From the cell containing the given text, extract its center point as [X, Y] coordinate. 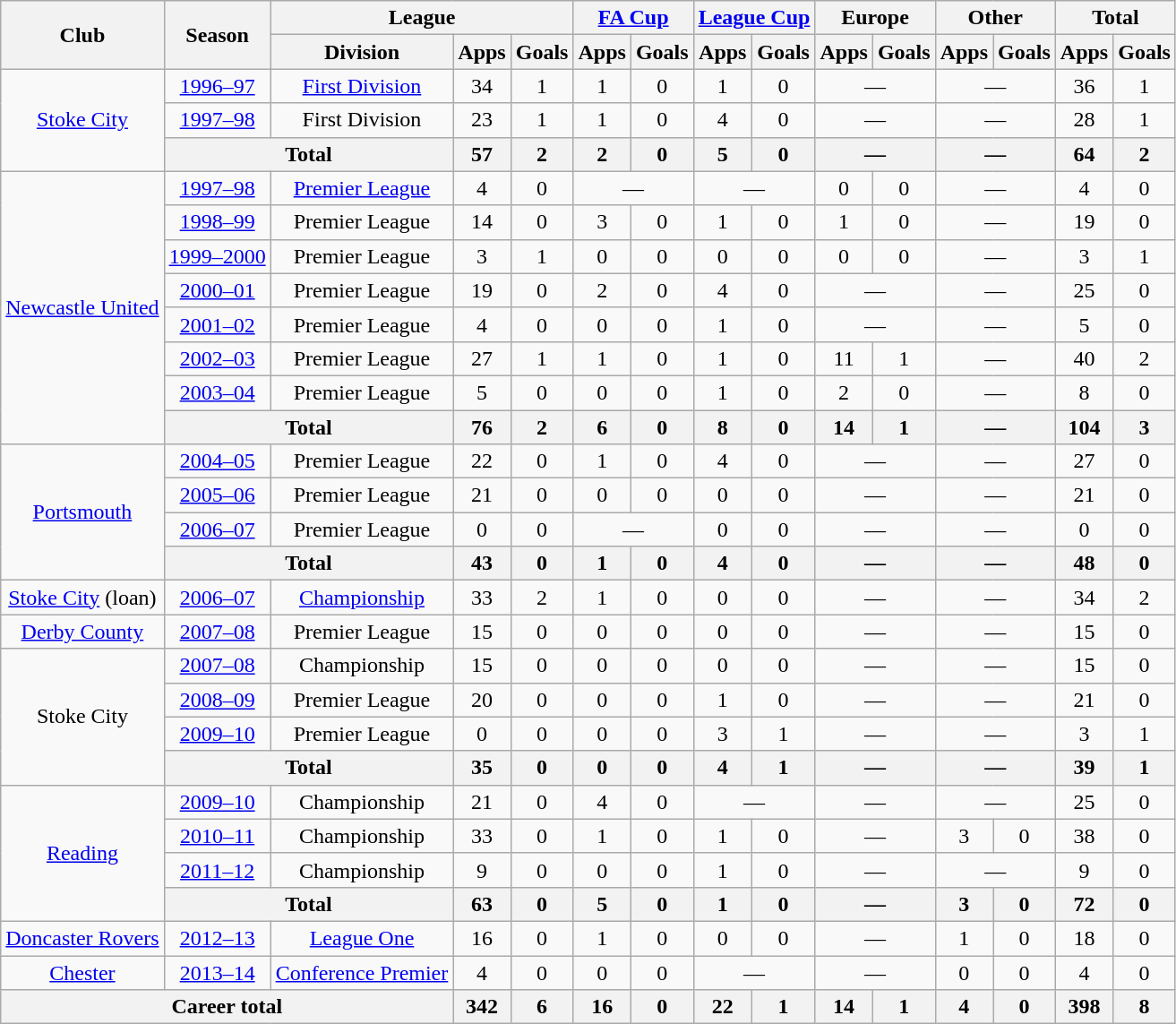
Season [217, 35]
2000–01 [217, 290]
18 [1084, 938]
League Cup [754, 18]
398 [1084, 1007]
43 [482, 564]
2003–04 [217, 392]
Newcastle United [82, 307]
2010–11 [217, 836]
20 [482, 700]
11 [844, 358]
Chester [82, 972]
57 [482, 154]
League One [362, 938]
2002–03 [217, 358]
Stoke City (loan) [82, 598]
2013–14 [217, 972]
FA Cup [633, 18]
2008–09 [217, 700]
48 [1084, 564]
72 [1084, 904]
2001–02 [217, 324]
1998–99 [217, 222]
64 [1084, 154]
38 [1084, 836]
23 [482, 120]
1999–2000 [217, 256]
63 [482, 904]
Europe [875, 18]
2011–12 [217, 870]
40 [1084, 358]
Division [362, 52]
342 [482, 1007]
2004–05 [217, 461]
Conference Premier [362, 972]
39 [1084, 768]
76 [482, 427]
36 [1084, 86]
Club [82, 35]
Reading [82, 853]
Other [995, 18]
1996–97 [217, 86]
League [422, 18]
2012–13 [217, 938]
Derby County [82, 632]
Portsmouth [82, 512]
2005–06 [217, 495]
28 [1084, 120]
Career total [227, 1007]
Doncaster Rovers [82, 938]
104 [1084, 427]
35 [482, 768]
